Capture the cell that displays the provided text and extract its (x, y) central coordinate. 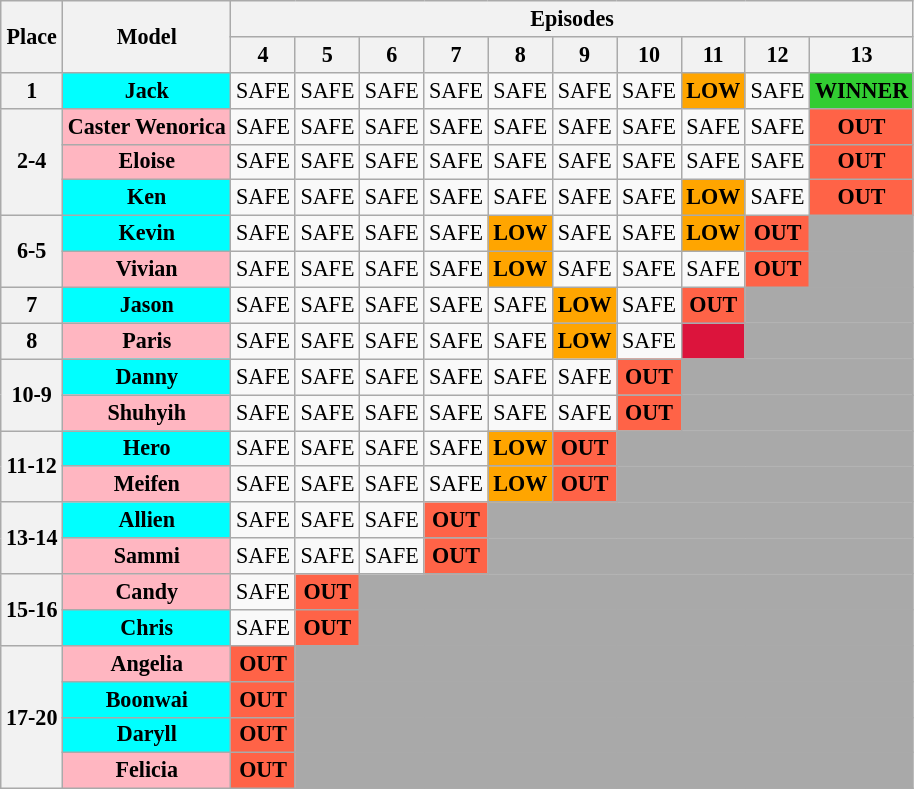
Episodes (572, 18)
Candy (147, 591)
Chris (147, 627)
Allien (147, 520)
Daryll (147, 735)
Place (32, 36)
Danny (147, 377)
Caster Wenorica (147, 126)
13 (862, 54)
Model (147, 36)
Felicia (147, 771)
6 (392, 54)
Ken (147, 198)
15-16 (32, 609)
10-9 (32, 395)
Jack (147, 90)
11 (713, 54)
17-20 (32, 716)
Angelia (147, 663)
Boonwai (147, 699)
11-12 (32, 466)
Eloise (147, 162)
1 (32, 90)
2-4 (32, 162)
Vivian (147, 269)
12 (777, 54)
Kevin (147, 233)
5 (327, 54)
13-14 (32, 538)
Hero (147, 448)
WINNER (862, 90)
Paris (147, 341)
4 (263, 54)
Meifen (147, 484)
6-5 (32, 251)
9 (584, 54)
Shuhyih (147, 412)
10 (649, 54)
Jason (147, 305)
Sammi (147, 556)
